Identify which cell holds the provided text, then report its (X, Y) central coordinate. 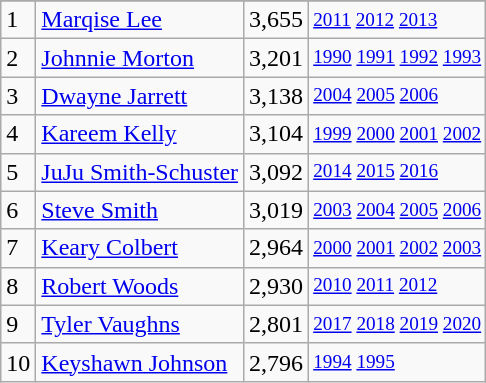
3,092 (276, 172)
5 (18, 172)
9 (18, 324)
Robert Woods (140, 286)
Tyler Vaughns (140, 324)
2003 2004 2005 2006 (398, 210)
2004 2005 2006 (398, 96)
Keary Colbert (140, 248)
2011 2012 2013 (398, 20)
3,201 (276, 58)
1990 1991 1992 1993 (398, 58)
Johnnie Morton (140, 58)
4 (18, 134)
1999 2000 2001 2002 (398, 134)
2017 2018 2019 2020 (398, 324)
Marqise Lee (140, 20)
Dwayne Jarrett (140, 96)
8 (18, 286)
7 (18, 248)
3 (18, 96)
Keyshawn Johnson (140, 362)
1994 1995 (398, 362)
2,930 (276, 286)
2010 2011 2012 (398, 286)
2000 2001 2002 2003 (398, 248)
3,655 (276, 20)
6 (18, 210)
3,104 (276, 134)
10 (18, 362)
3,138 (276, 96)
Kareem Kelly (140, 134)
2 (18, 58)
2,964 (276, 248)
1 (18, 20)
3,019 (276, 210)
2,801 (276, 324)
2014 2015 2016 (398, 172)
2,796 (276, 362)
Steve Smith (140, 210)
JuJu Smith-Schuster (140, 172)
